Locate the cell with the specified text and output its [X, Y] center coordinate. 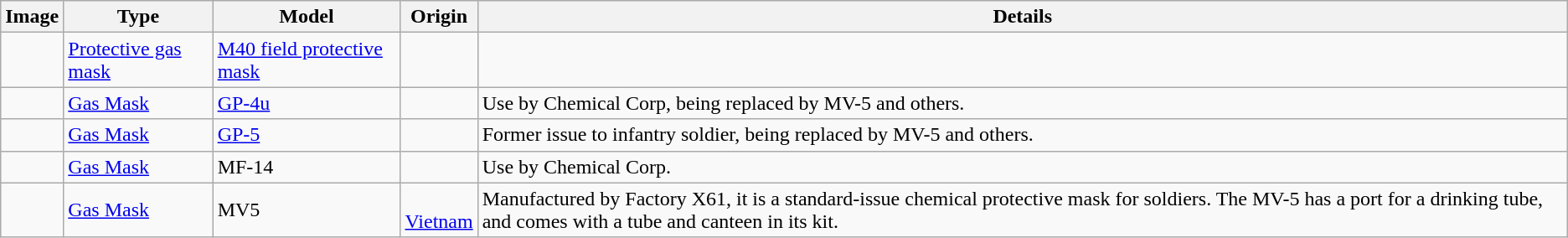
Use by Chemical Corp. [1022, 167]
GP-4u [307, 103]
Type [138, 17]
MV5 [307, 210]
Vietnam [439, 210]
M40 field protective mask [307, 60]
MF-14 [307, 167]
Image [32, 17]
Origin [439, 17]
Model [307, 17]
Use by Chemical Corp, being replaced by MV-5 and others. [1022, 103]
Protective gas mask [138, 60]
GP-5 [307, 135]
Details [1022, 17]
Former issue to infantry soldier, being replaced by MV-5 and others. [1022, 135]
